Output the [x, y] coordinate of the center of the cell containing the given text.  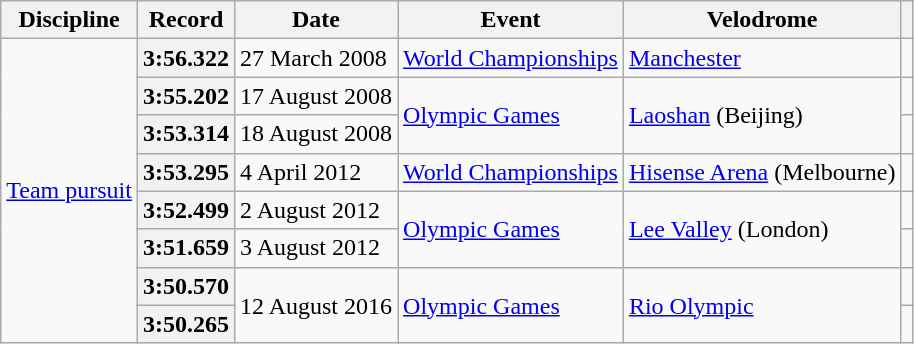
Date [316, 20]
Lee Valley (London) [762, 229]
Velodrome [762, 20]
18 August 2008 [316, 134]
3:51.659 [186, 248]
Discipline [70, 20]
3:50.265 [186, 324]
3:56.322 [186, 58]
3:53.295 [186, 172]
3:52.499 [186, 210]
Team pursuit [70, 191]
2 August 2012 [316, 210]
17 August 2008 [316, 96]
Record [186, 20]
Event [511, 20]
4 April 2012 [316, 172]
Hisense Arena (Melbourne) [762, 172]
3 August 2012 [316, 248]
Laoshan (Beijing) [762, 115]
Rio Olympic [762, 305]
12 August 2016 [316, 305]
Manchester [762, 58]
3:53.314 [186, 134]
3:55.202 [186, 96]
3:50.570 [186, 286]
27 March 2008 [316, 58]
